Determine the (x, y) coordinate at the center of the cell enclosing the given text.  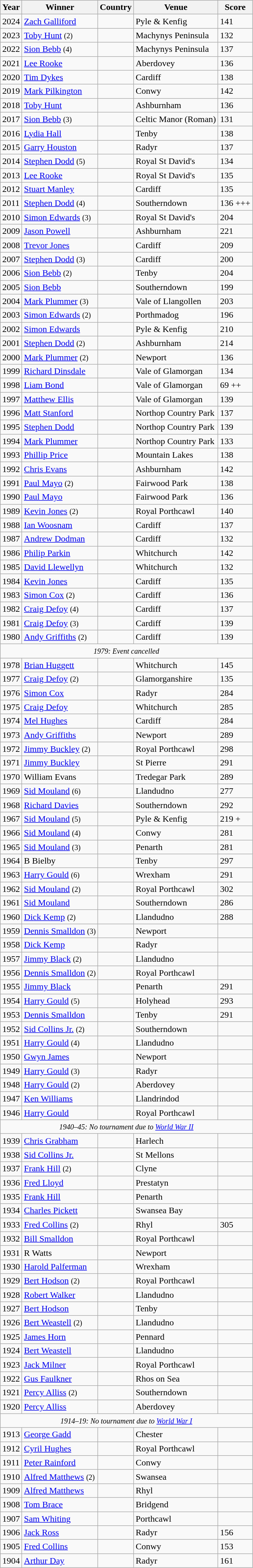
Fred Lloyd (60, 1183)
Stephen Dodd (60, 427)
Stephen Dodd (4) (60, 203)
Fred Collins (2) (60, 1225)
200 (235, 259)
Craig Defoy (4) (60, 609)
Swansea (176, 1476)
2021 (11, 63)
131 (235, 119)
1933 (11, 1225)
Sion Bebb (2) (60, 273)
Stephen Dodd (3) (60, 259)
Mountain Lakes (176, 455)
Country (116, 7)
Liam Bond (60, 385)
210 (235, 329)
145 (235, 665)
1923 (11, 1365)
Zach Galliford (60, 21)
Dick Kemp (60, 945)
2016 (11, 133)
Clyne (176, 1169)
1953 (11, 1015)
2010 (11, 217)
285 (235, 707)
2009 (11, 231)
Frank Hill (60, 1197)
Richard Davies (60, 805)
1976 (11, 693)
Kevin Jones (2) (60, 511)
161 (235, 1561)
2013 (11, 175)
R Watts (60, 1253)
Alfred Matthews (60, 1490)
Dennis Smalldon (2) (60, 973)
1970 (11, 777)
2008 (11, 245)
1991 (11, 483)
Alfred Matthews (2) (60, 1476)
Jack Ross (60, 1533)
Sid Mouland (4) (60, 833)
288 (235, 917)
1957 (11, 959)
1998 (11, 385)
Chris Grabham (60, 1141)
2018 (11, 105)
Sam Whiting (60, 1519)
1938 (11, 1155)
1906 (11, 1533)
1946 (11, 1113)
293 (235, 1001)
1999 (11, 371)
1984 (11, 581)
1904 (11, 1561)
2004 (11, 301)
2002 (11, 329)
Harry Gould (3) (60, 1071)
2012 (11, 189)
Mel Hughes (60, 721)
Paul Mayo (2) (60, 483)
153 (235, 1547)
1921 (11, 1393)
Year (11, 7)
Pennard (176, 1337)
William Evans (60, 777)
2001 (11, 343)
1952 (11, 1029)
302 (235, 889)
Bert Weastell (60, 1351)
Prestatyn (176, 1183)
Percy Alliss (60, 1407)
2022 (11, 49)
141 (235, 21)
Simon Edwards (3) (60, 217)
Jimmy Buckley (60, 763)
1922 (11, 1379)
Sid Mouland (3) (60, 847)
Mark Plummer (2) (60, 357)
Fred Collins (60, 1547)
Richard Dinsdale (60, 371)
1912 (11, 1449)
2006 (11, 273)
Matthew Ellis (60, 399)
Stephen Dodd (5) (60, 161)
1950 (11, 1057)
Bert Hodson (2) (60, 1281)
2014 (11, 161)
1965 (11, 847)
1960 (11, 917)
1980 (11, 637)
Tom Brace (60, 1504)
1947 (11, 1099)
1911 (11, 1462)
Simon Cox (60, 693)
Toby Hunt (60, 105)
Mark Plummer (3) (60, 301)
Stuart Manley (60, 189)
1956 (11, 973)
2007 (11, 259)
1985 (11, 567)
1961 (11, 903)
Tim Dykes (60, 77)
Robert Walker (60, 1294)
Sid Mouland (60, 903)
1989 (11, 511)
Ian Woosnam (60, 525)
1908 (11, 1504)
1910 (11, 1476)
1971 (11, 763)
Craig Defoy (60, 707)
219 + (235, 819)
Matt Stanford (60, 413)
Simon Edwards (60, 329)
2003 (11, 315)
2005 (11, 287)
Venue (176, 7)
1925 (11, 1337)
1997 (11, 399)
1930 (11, 1267)
Porthcawl (176, 1519)
1929 (11, 1281)
1992 (11, 469)
1969 (11, 791)
140 (235, 511)
Mark Plummer (60, 441)
James Horn (60, 1337)
Andy Griffiths (2) (60, 637)
1920 (11, 1407)
1932 (11, 1239)
Brian Huggett (60, 665)
Craig Defoy (2) (60, 679)
1905 (11, 1547)
298 (235, 749)
305 (235, 1225)
Sion Bebb (60, 287)
1955 (11, 987)
David Llewellyn (60, 567)
Harry Gould (6) (60, 875)
Sion Bebb (4) (60, 49)
1926 (11, 1323)
Jimmy Black (2) (60, 959)
St Mellons (176, 1155)
2023 (11, 35)
Bridgend (176, 1504)
Sion Bebb (3) (60, 119)
1927 (11, 1309)
1983 (11, 595)
1990 (11, 497)
Porthmadog (176, 315)
Cyril Hughes (60, 1449)
1948 (11, 1085)
1967 (11, 819)
Frank Hill (2) (60, 1169)
1996 (11, 413)
1914–19: No tournament due to World War I (126, 1421)
Charles Pickett (60, 1211)
Chris Evans (60, 469)
2024 (11, 21)
Tredegar Park (176, 777)
Andy Griffiths (60, 735)
Celtic Manor (Roman) (176, 119)
Percy Alliss (2) (60, 1393)
Score (235, 7)
214 (235, 343)
1963 (11, 875)
209 (235, 245)
1995 (11, 427)
1940–45: No tournament due to World War II (126, 1127)
1939 (11, 1141)
Peter Rainford (60, 1462)
Harry Gould (4) (60, 1043)
1968 (11, 805)
2020 (11, 77)
1934 (11, 1211)
Paul Mayo (60, 497)
George Gadd (60, 1435)
Winner (60, 7)
136 +++ (235, 203)
1958 (11, 945)
Holyhead (176, 1001)
1962 (11, 889)
1907 (11, 1519)
Jack Milner (60, 1365)
Harold Palferman (60, 1267)
199 (235, 287)
Philip Parkin (60, 553)
Sid Mouland (2) (60, 889)
297 (235, 861)
Kevin Jones (60, 581)
Lydia Hall (60, 133)
1981 (11, 623)
Phillip Price (60, 455)
Rhos on Sea (176, 1379)
1966 (11, 833)
1978 (11, 665)
Llandrindod (176, 1099)
1937 (11, 1169)
1924 (11, 1351)
156 (235, 1533)
Jason Powell (60, 231)
Gwyn James (60, 1057)
2017 (11, 119)
203 (235, 301)
Dick Kemp (2) (60, 917)
1982 (11, 609)
St Pierre (176, 763)
Harlech (176, 1141)
221 (235, 231)
Sid Mouland (5) (60, 819)
Harry Gould (2) (60, 1085)
1959 (11, 931)
1975 (11, 707)
1973 (11, 735)
Craig Defoy (3) (60, 623)
1935 (11, 1197)
Stephen Dodd (2) (60, 343)
1994 (11, 441)
1928 (11, 1294)
286 (235, 903)
Garry Houston (60, 147)
1988 (11, 525)
Bert Weastell (2) (60, 1323)
Glamorganshire (176, 679)
Jimmy Buckley (2) (60, 749)
1913 (11, 1435)
Bert Hodson (60, 1309)
Harry Gould (5) (60, 1001)
1909 (11, 1490)
Sid Mouland (6) (60, 791)
1974 (11, 721)
Ken Williams (60, 1099)
1931 (11, 1253)
2019 (11, 91)
1986 (11, 553)
Gus Faulkner (60, 1379)
1979: Event cancelled (126, 651)
2011 (11, 203)
1949 (11, 1071)
196 (235, 315)
Toby Hunt (2) (60, 35)
133 (235, 441)
1993 (11, 455)
2000 (11, 357)
Swansea Bay (176, 1211)
1964 (11, 861)
Dennis Smalldon (60, 1015)
Harry Gould (60, 1113)
Andrew Dodman (60, 539)
Arthur Day (60, 1561)
Mark Pilkington (60, 91)
Jimmy Black (60, 987)
69 ++ (235, 385)
Dennis Smalldon (3) (60, 931)
Simon Cox (2) (60, 595)
1987 (11, 539)
Sid Collins Jr. (2) (60, 1029)
1972 (11, 749)
Sid Collins Jr. (60, 1155)
277 (235, 791)
292 (235, 805)
B Bielby (60, 861)
1936 (11, 1183)
Vale of Llangollen (176, 301)
1954 (11, 1001)
Bill Smalldon (60, 1239)
2015 (11, 147)
Chester (176, 1435)
1951 (11, 1043)
1977 (11, 679)
Trevor Jones (60, 245)
Simon Edwards (2) (60, 315)
